Locate the cell with the specified text and output its [x, y] center coordinate. 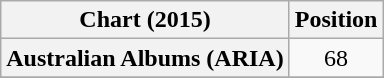
Australian Albums (ARIA) [145, 58]
68 [336, 58]
Position [336, 20]
Chart (2015) [145, 20]
